Pinpoint the cell where the given text exists, returning its (X, Y) midpoint coordinate. 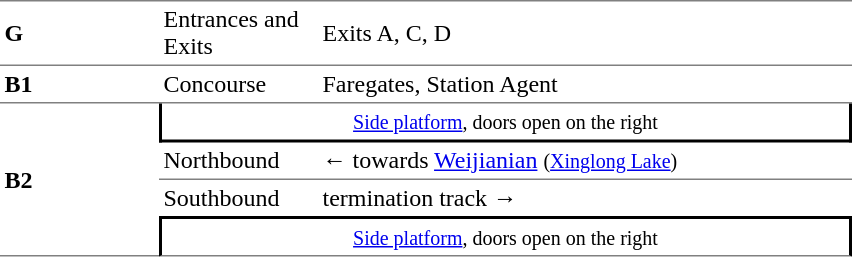
B2 (80, 180)
termination track → (585, 198)
← towards Weijianian (Xinglong Lake) (585, 161)
Exits A, C, D (585, 33)
Faregates, Station Agent (585, 85)
Entrances and Exits (238, 33)
B1 (80, 85)
Concourse (238, 85)
G (80, 33)
Southbound (238, 198)
Northbound (238, 161)
